Output the (x, y) coordinate of the center of the cell containing the given text.  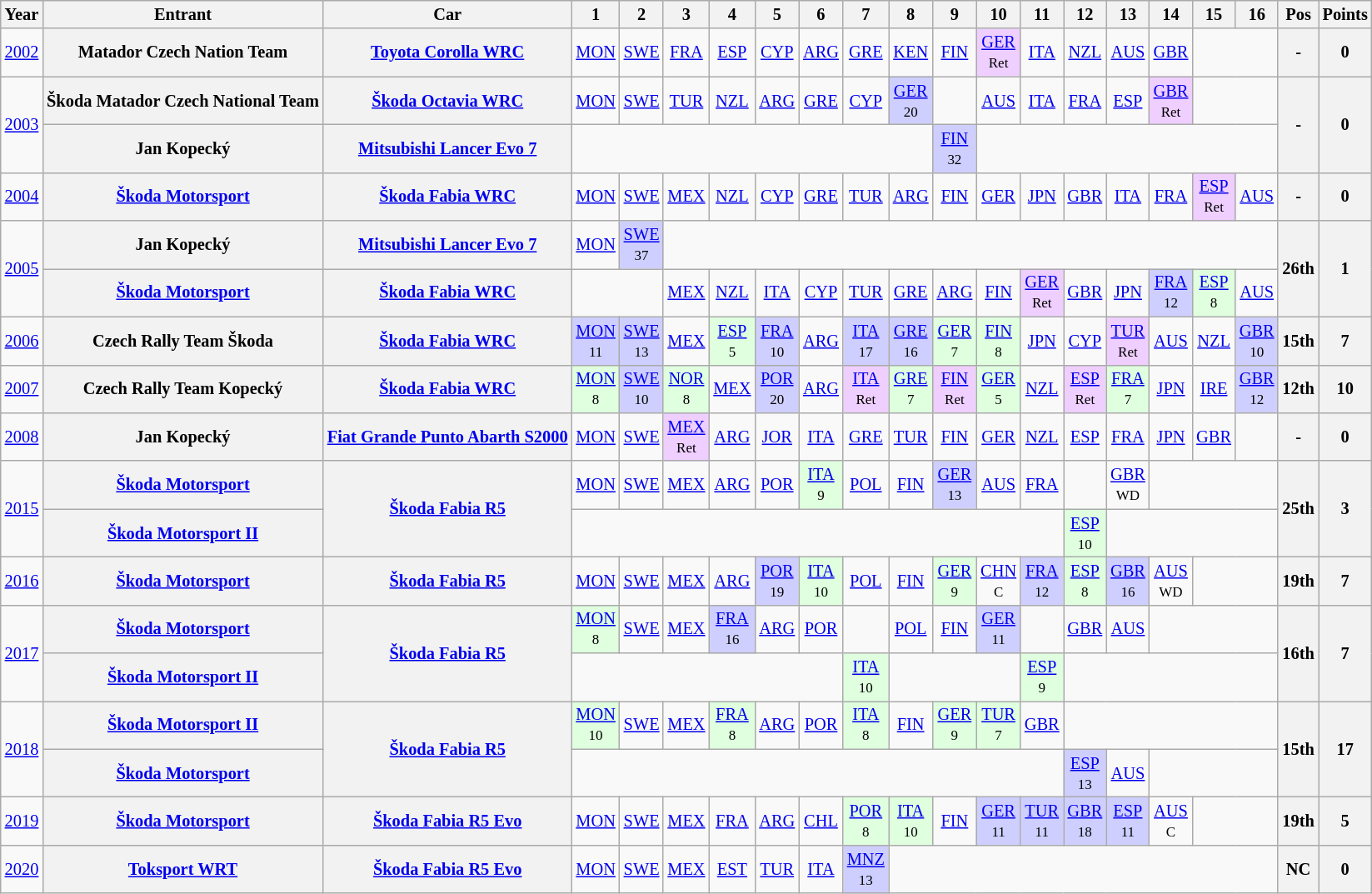
Škoda Octavia WRC (448, 101)
13 (1128, 14)
MEXRet (686, 437)
Toyota Corolla WRC (448, 52)
POR20 (776, 389)
POR19 (776, 581)
POR8 (866, 821)
ESP10 (1085, 533)
JOR (776, 437)
GRE16 (911, 341)
ESP5 (731, 341)
GER5 (998, 389)
ITA17 (866, 341)
CHNC (998, 581)
2004 (22, 197)
2016 (22, 581)
FRA16 (731, 629)
Car (448, 14)
SWE10 (641, 389)
2003 (22, 125)
Czech Rally Team Kopecký (183, 389)
4 (731, 14)
GBR12 (1257, 389)
Czech Rally Team Škoda (183, 341)
2006 (22, 341)
GBR16 (1128, 581)
FRA7 (1128, 389)
Škoda Matador Czech National Team (183, 101)
2018 (22, 748)
MNZ13 (866, 869)
14 (1171, 14)
2007 (22, 389)
11 (1042, 14)
8 (911, 14)
ITARet (866, 389)
15 (1214, 14)
EST (731, 869)
GBRRet (1171, 101)
NC (1298, 869)
KEN (911, 52)
SWE13 (641, 341)
Pos (1298, 14)
Fiat Grande Punto Abarth S2000 (448, 437)
2005 (22, 268)
TUR11 (1042, 821)
AUSC (1171, 821)
FIN32 (955, 148)
TURRet (1128, 341)
2015 (22, 508)
26th (1298, 268)
GER20 (911, 101)
Matador Czech Nation Team (183, 52)
25th (1298, 508)
GER7 (955, 341)
2019 (22, 821)
17 (1345, 748)
FIN8 (998, 341)
2008 (22, 437)
GBR10 (1257, 341)
ESP13 (1085, 773)
GRE7 (911, 389)
GER13 (955, 485)
16th (1298, 653)
Toksport WRT (183, 869)
NOR8 (686, 389)
ESP9 (1042, 677)
GBRWD (1128, 485)
9 (955, 14)
16 (1257, 14)
2017 (22, 653)
MON10 (595, 725)
CHL (821, 821)
AUSWD (1171, 581)
ESP11 (1128, 821)
12 (1085, 14)
6 (821, 14)
IRE (1214, 389)
TUR7 (998, 725)
SWE37 (641, 245)
MON11 (595, 341)
2002 (22, 52)
FRA8 (731, 725)
Points (1345, 14)
FRA10 (776, 341)
ITA8 (866, 725)
2 (641, 14)
12th (1298, 389)
Entrant (183, 14)
2020 (22, 869)
FINRet (955, 389)
GBR18 (1085, 821)
Year (22, 14)
ITA9 (821, 485)
